Extract the [x, y] coordinate from the center of the cell holding the provided text.  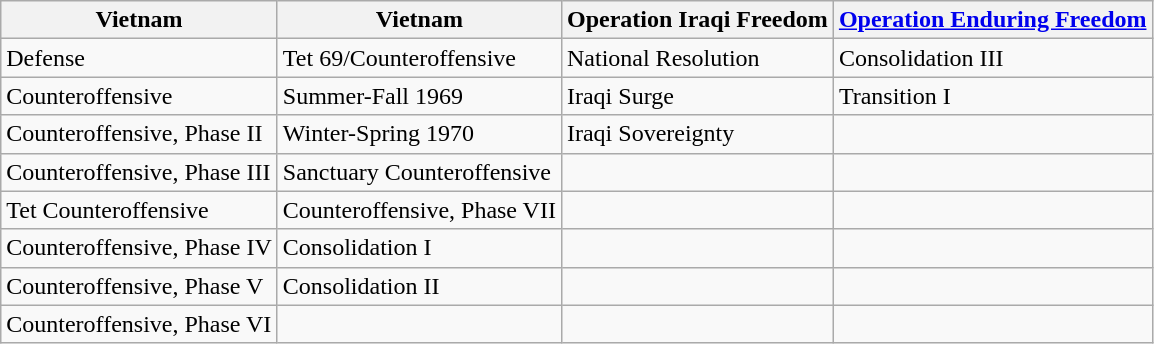
National Resolution [697, 58]
Consolidation III [992, 58]
Operation Enduring Freedom [992, 20]
Counteroffensive, Phase II [140, 134]
Counteroffensive, Phase IV [140, 248]
Winter-Spring 1970 [419, 134]
Consolidation II [419, 286]
Tet Counteroffensive [140, 210]
Tet 69/Counteroffensive [419, 58]
Iraqi Surge [697, 96]
Summer-Fall 1969 [419, 96]
Counteroffensive, Phase V [140, 286]
Operation Iraqi Freedom [697, 20]
Counteroffensive [140, 96]
Counteroffensive, Phase III [140, 172]
Consolidation I [419, 248]
Counteroffensive, Phase VI [140, 324]
Iraqi Sovereignty [697, 134]
Defense [140, 58]
Counteroffensive, Phase VII [419, 210]
Sanctuary Counteroffensive [419, 172]
Transition I [992, 96]
